Return [X, Y] of the center of cell containing provided text 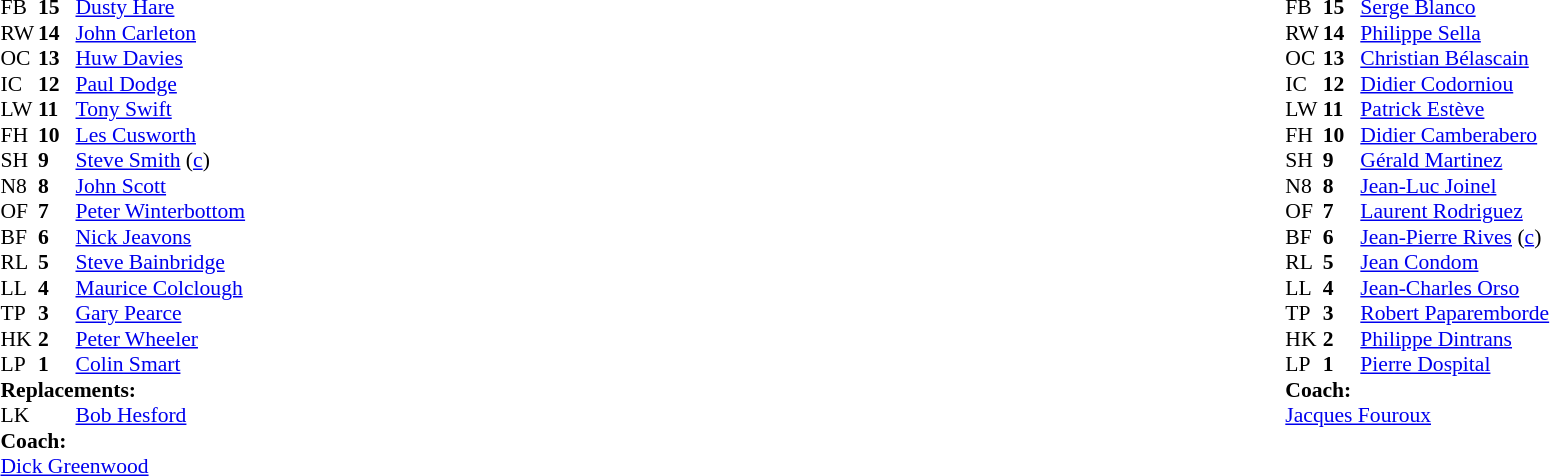
Didier Camberabero [1454, 135]
Jean Condom [1454, 263]
Bob Hesford [161, 415]
Steve Bainbridge [161, 263]
Robert Paparemborde [1454, 313]
Laurent Rodriguez [1454, 211]
Maurice Colclough [161, 288]
Jean-Charles Orso [1454, 288]
Replacements: [122, 390]
Peter Wheeler [161, 339]
John Carleton [161, 33]
Tony Swift [161, 109]
Patrick Estève [1454, 109]
Steve Smith (c) [161, 161]
Huw Davies [161, 59]
Colin Smart [161, 365]
Didier Codorniou [1454, 84]
Gérald Martinez [1454, 161]
Paul Dodge [161, 84]
Jacques Fouroux [1417, 415]
LK [19, 415]
Philippe Dintrans [1454, 339]
Peter Winterbottom [161, 211]
Christian Bélascain [1454, 59]
Gary Pearce [161, 313]
Nick Jeavons [161, 237]
Jean-Luc Joinel [1454, 186]
Pierre Dospital [1454, 365]
John Scott [161, 186]
Jean-Pierre Rives (c) [1454, 237]
Les Cusworth [161, 135]
Philippe Sella [1454, 33]
